Locate the cell with the specified text and output its [X, Y] center coordinate. 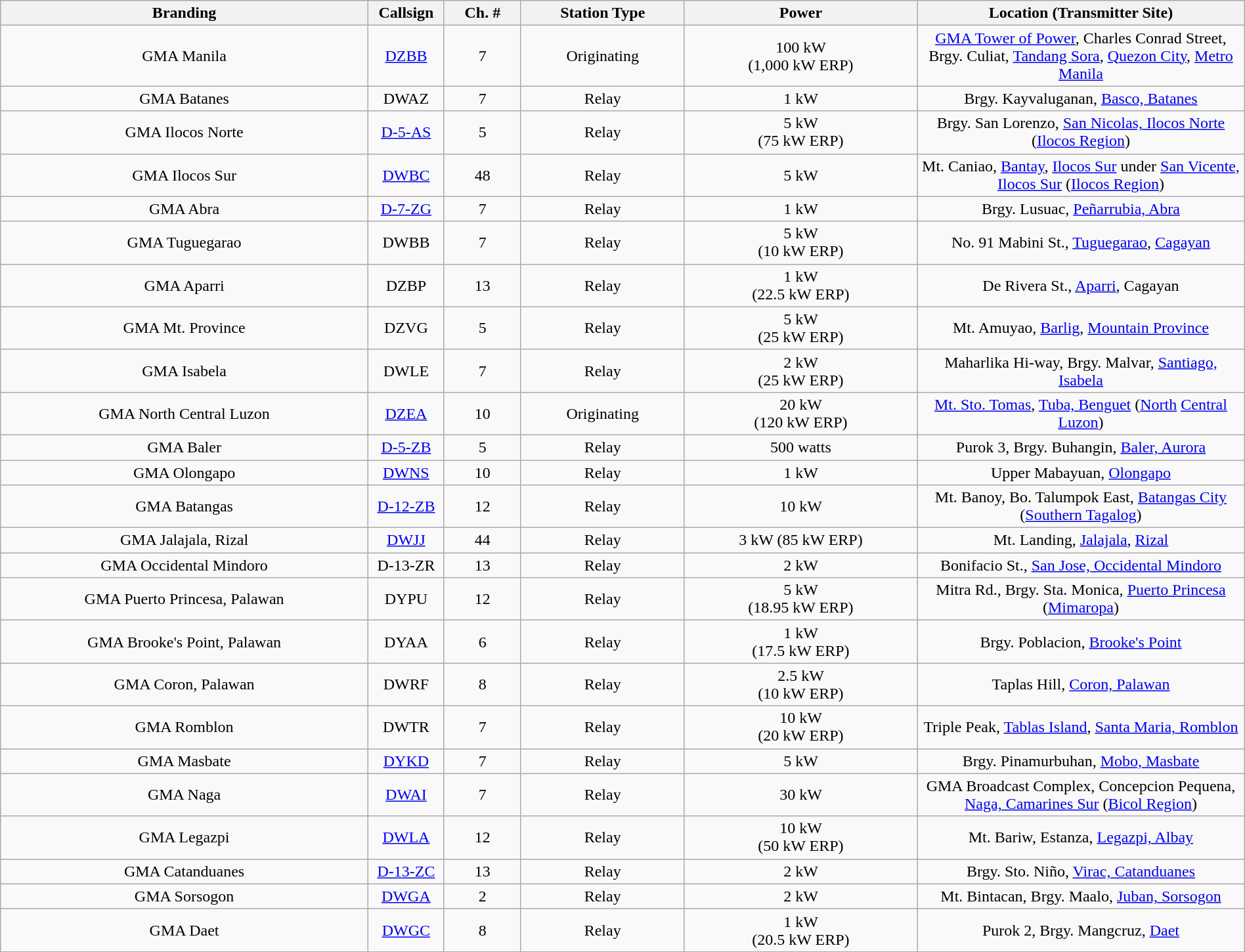
GMA Mt. Province [185, 328]
Mt. Caniao, Bantay, Ilocos Sur under San Vicente, Ilocos Sur (Ilocos Region) [1081, 175]
GMA Daet [185, 930]
DWJJ [406, 540]
DZBP [406, 285]
Purok 2, Brgy. Mangcruz, Daet [1081, 930]
2 kW (25 kW ERP) [800, 370]
GMA Tower of Power, Charles Conrad Street, Brgy. Culiat, Tandang Sora, Quezon City, Metro Manila [1081, 56]
100 kW (1,000 kW ERP) [800, 56]
10 kW (50 kW ERP) [800, 838]
1 kW (20.5 kW ERP) [800, 930]
D-5-ZB [406, 447]
GMA Sorsogon [185, 896]
GMA Aparri [185, 285]
DWLA [406, 838]
Triple Peak, Tablas Island, Santa Maria, Romblon [1081, 727]
DZEA [406, 414]
D-7-ZG [406, 209]
48 [482, 175]
GMA Naga [185, 794]
DWGA [406, 896]
GMA Isabela [185, 370]
GMA Catanduanes [185, 871]
GMA Masbate [185, 761]
GMA Batangas [185, 507]
DZVG [406, 328]
Power [800, 13]
GMA North Central Luzon [185, 414]
Purok 3, Brgy. Buhangin, Baler, Aurora [1081, 447]
GMA Legazpi [185, 838]
Brgy. Kayvaluganan, Basco, Batanes [1081, 98]
2 [482, 896]
Maharlika Hi-way, Brgy. Malvar, Santiago, Isabela [1081, 370]
1 kW (17.5 kW ERP) [800, 642]
Brgy. Sto. Niño, Virac, Catanduanes [1081, 871]
DYKD [406, 761]
DYAA [406, 642]
Mt. Bariw, Estanza, Legazpi, Albay [1081, 838]
5 kW (75 kW ERP) [800, 133]
DWNS [406, 472]
GMA Brooke's Point, Palawan [185, 642]
D-13-ZR [406, 565]
DZBB [406, 56]
Location (Transmitter Site) [1081, 13]
Brgy. Poblacion, Brooke's Point [1081, 642]
Upper Mabayuan, Olongapo [1081, 472]
DWRF [406, 684]
3 kW (85 kW ERP) [800, 540]
GMA Broadcast Complex, Concepcion Pequena, Naga, Camarines Sur (Bicol Region) [1081, 794]
DWAI [406, 794]
GMA Coron, Palawan [185, 684]
44 [482, 540]
Mt. Bintacan, Brgy. Maalo, Juban, Sorsogon [1081, 896]
GMA Ilocos Sur [185, 175]
DWBB [406, 243]
DWGC [406, 930]
Brgy. Pinamurbuhan, Mobo, Masbate [1081, 761]
Mt. Landing, Jalajala, Rizal [1081, 540]
Taplas Hill, Coron, Palawan [1081, 684]
D-5-AS [406, 133]
GMA Ilocos Norte [185, 133]
10 kW (20 kW ERP) [800, 727]
GMA Baler [185, 447]
DWAZ [406, 98]
Ch. # [482, 13]
GMA Tuguegarao [185, 243]
GMA Batanes [185, 98]
5 kW (25 kW ERP) [800, 328]
30 kW [800, 794]
GMA Manila [185, 56]
Mitra Rd., Brgy. Sta. Monica, Puerto Princesa (Mimaropa) [1081, 599]
D-12-ZB [406, 507]
DWBC [406, 175]
20 kW (120 kW ERP) [800, 414]
GMA Olongapo [185, 472]
DWTR [406, 727]
GMA Romblon [185, 727]
Station Type [603, 13]
Callsign [406, 13]
Brgy. Lusuac, Peñarrubia, Abra [1081, 209]
GMA Abra [185, 209]
5 kW (10 kW ERP) [800, 243]
Branding [185, 13]
5 kW (18.95 kW ERP) [800, 599]
Mt. Banoy, Bo. Talumpok East, Batangas City (Southern Tagalog) [1081, 507]
GMA Occidental Mindoro [185, 565]
Mt. Sto. Tomas, Tuba, Benguet (North Central Luzon) [1081, 414]
Mt. Amuyao, Barlig, Mountain Province [1081, 328]
GMA Jalajala, Rizal [185, 540]
500 watts [800, 447]
DYPU [406, 599]
10 kW [800, 507]
De Rivera St., Aparri, Cagayan [1081, 285]
Bonifacio St., San Jose, Occidental Mindoro [1081, 565]
DWLE [406, 370]
D-13-ZC [406, 871]
2.5 kW (10 kW ERP) [800, 684]
Brgy. San Lorenzo, San Nicolas, Ilocos Norte (Ilocos Region) [1081, 133]
1 kW (22.5 kW ERP) [800, 285]
No. 91 Mabini St., Tuguegarao, Cagayan [1081, 243]
GMA Puerto Princesa, Palawan [185, 599]
6 [482, 642]
